Find where the given text appears and provide that cell's center as [X, Y] coordinate. 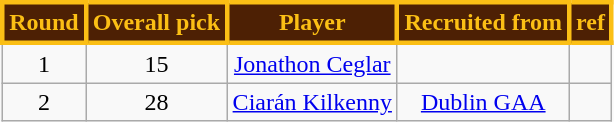
Jonathon Ceglar [312, 63]
Round [44, 22]
2 [44, 102]
Ciarán Kilkenny [312, 102]
Overall pick [156, 22]
Dublin GAA [483, 102]
28 [156, 102]
1 [44, 63]
Recruited from [483, 22]
15 [156, 63]
ref [590, 22]
Player [312, 22]
